Pinpoint the cell where the given text exists, returning its [x, y] midpoint coordinate. 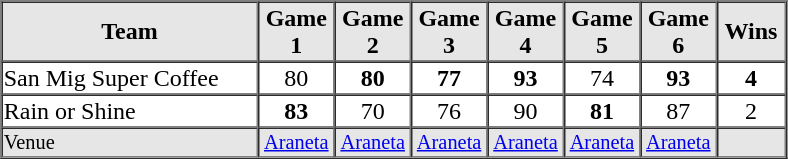
4 [752, 78]
San Mig Super Coffee [130, 78]
Game 1 [296, 32]
87 [678, 110]
83 [296, 110]
Rain or Shine [130, 110]
70 [372, 110]
Wins [752, 32]
Game 4 [525, 32]
77 [449, 78]
76 [449, 110]
Game 6 [678, 32]
Game 3 [449, 32]
Team [130, 32]
Game 5 [602, 32]
2 [752, 110]
90 [525, 110]
Game 2 [372, 32]
81 [602, 110]
Venue [130, 143]
74 [602, 78]
